Scan for the cell matching the given text and deliver its [X, Y] coordinate at center. 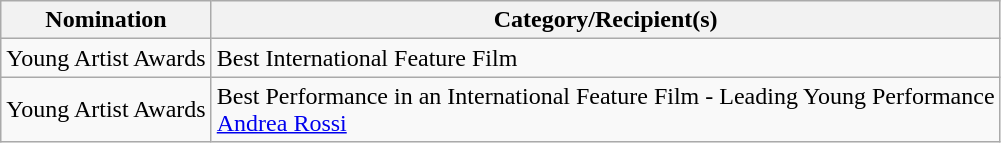
Best Performance in an International Feature Film - Leading Young PerformanceAndrea Rossi [606, 110]
Nomination [106, 20]
Best International Feature Film [606, 58]
Category/Recipient(s) [606, 20]
